Extract the (x, y) coordinate from the center of the cell holding the provided text.  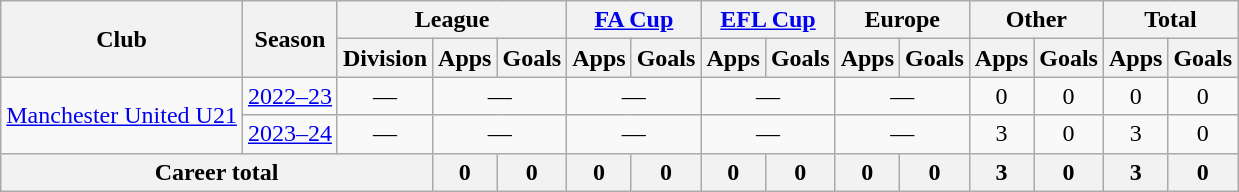
EFL Cup (768, 20)
2022–23 (290, 96)
Club (122, 39)
2023–24 (290, 134)
Division (384, 58)
Other (1036, 20)
Total (1170, 20)
Europe (902, 20)
Season (290, 39)
FA Cup (634, 20)
League (452, 20)
Career total (217, 172)
Manchester United U21 (122, 115)
